Identify which cell holds the provided text, then report its (x, y) central coordinate. 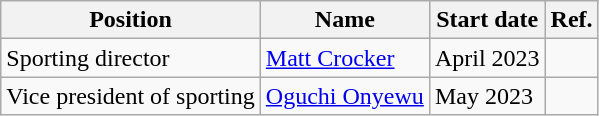
Vice president of sporting (131, 96)
Name (344, 20)
Start date (487, 20)
April 2023 (487, 58)
Oguchi Onyewu (344, 96)
Matt Crocker (344, 58)
Ref. (572, 20)
Position (131, 20)
Sporting director (131, 58)
May 2023 (487, 96)
